Determine the (X, Y) coordinate at the center of the cell enclosing the given text.  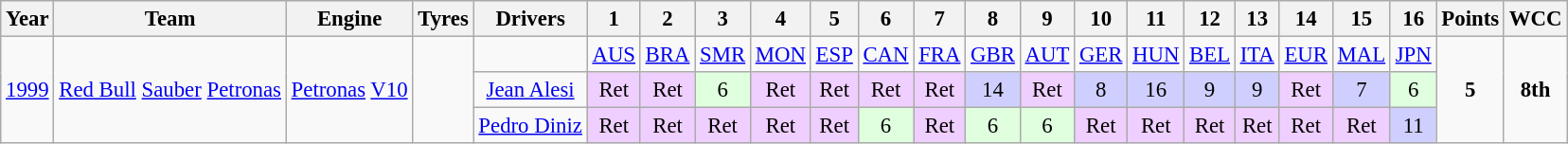
Pedro Diniz (530, 126)
Tyres (443, 19)
AUT (1047, 55)
JPN (1413, 55)
GBR (992, 55)
Team (170, 19)
AUS (614, 55)
Jean Alesi (530, 90)
2 (667, 19)
FRA (939, 55)
1 (614, 19)
MON (780, 55)
10 (1101, 19)
Engine (349, 19)
8th (1535, 91)
13 (1257, 19)
ITA (1257, 55)
SMR (723, 55)
4 (780, 19)
EUR (1306, 55)
BRA (667, 55)
GER (1101, 55)
Red Bull Sauber Petronas (170, 91)
ESP (834, 55)
12 (1210, 19)
MAL (1362, 55)
1999 (27, 91)
3 (723, 19)
Drivers (530, 19)
HUN (1156, 55)
Year (27, 19)
Points (1470, 19)
15 (1362, 19)
CAN (886, 55)
WCC (1535, 19)
BEL (1210, 55)
Petronas V10 (349, 91)
